Determine the (x, y) coordinate at the center of the cell enclosing the given text.  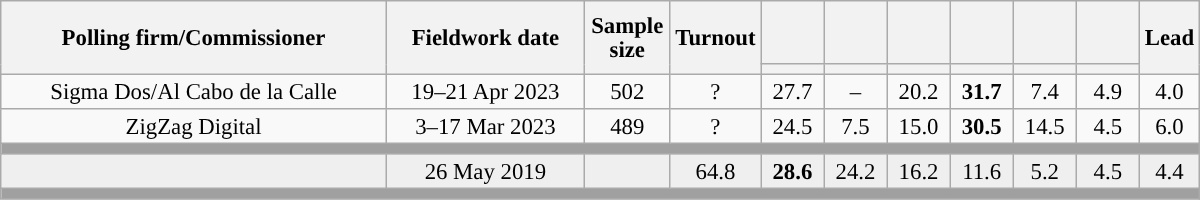
14.5 (1044, 126)
502 (627, 92)
64.8 (716, 172)
Sigma Dos/Al Cabo de la Calle (194, 92)
27.7 (792, 92)
4.0 (1169, 92)
489 (627, 126)
Fieldwork date (485, 38)
– (856, 92)
3–17 Mar 2023 (485, 126)
6.0 (1169, 126)
Polling firm/Commissioner (194, 38)
31.7 (982, 92)
24.2 (856, 172)
11.6 (982, 172)
16.2 (918, 172)
ZigZag Digital (194, 126)
4.9 (1108, 92)
26 May 2019 (485, 172)
7.4 (1044, 92)
Turnout (716, 38)
5.2 (1044, 172)
4.4 (1169, 172)
19–21 Apr 2023 (485, 92)
Sample size (627, 38)
28.6 (792, 172)
15.0 (918, 126)
20.2 (918, 92)
30.5 (982, 126)
7.5 (856, 126)
24.5 (792, 126)
Lead (1169, 38)
